Search for the cell housing the specified text and yield its (X, Y) center coordinate. 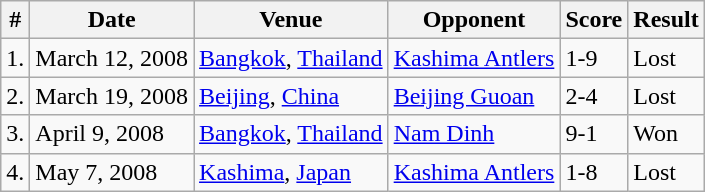
1-9 (594, 58)
Result (666, 20)
3. (16, 134)
2-4 (594, 96)
# (16, 20)
1. (16, 58)
Date (112, 20)
May 7, 2008 (112, 172)
Beijing, China (292, 96)
Score (594, 20)
April 9, 2008 (112, 134)
1-8 (594, 172)
Kashima, Japan (292, 172)
March 19, 2008 (112, 96)
Nam Dinh (474, 134)
2. (16, 96)
Opponent (474, 20)
Venue (292, 20)
4. (16, 172)
9-1 (594, 134)
March 12, 2008 (112, 58)
Beijing Guoan (474, 96)
Won (666, 134)
